Return (x, y) of the center of cell containing provided text 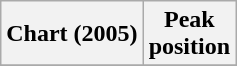
Chart (2005) (72, 34)
Peakposition (189, 34)
